From the cell containing the given text, extract its center point as (X, Y) coordinate. 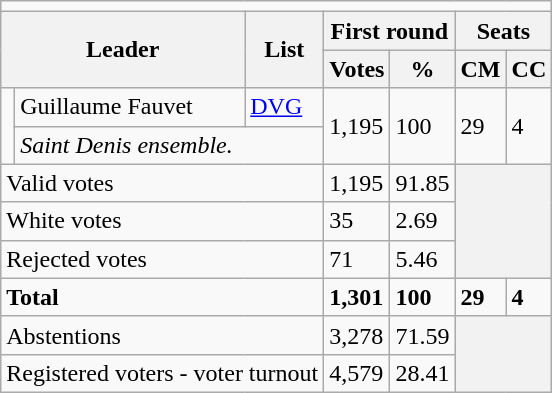
CM (480, 69)
Abstentions (162, 335)
Valid votes (162, 183)
Rejected votes (162, 259)
35 (357, 221)
Seats (504, 31)
91.85 (422, 183)
CC (529, 69)
First round (390, 31)
White votes (162, 221)
Saint Denis ensemble. (170, 145)
Guillaume Fauvet (130, 107)
Total (162, 297)
1,301 (357, 297)
5.46 (422, 259)
Registered voters - voter turnout (162, 373)
71.59 (422, 335)
% (422, 69)
2.69 (422, 221)
Votes (357, 69)
DVG (284, 107)
Leader (123, 50)
28.41 (422, 373)
4,579 (357, 373)
List (284, 50)
3,278 (357, 335)
71 (357, 259)
